Find where the given text appears and provide that cell's center as [X, Y] coordinate. 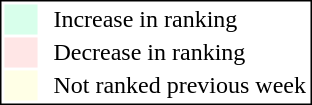
Decrease in ranking [180, 53]
Increase in ranking [180, 19]
Not ranked previous week [180, 85]
